Scan for the cell matching the given text and deliver its [x, y] coordinate at center. 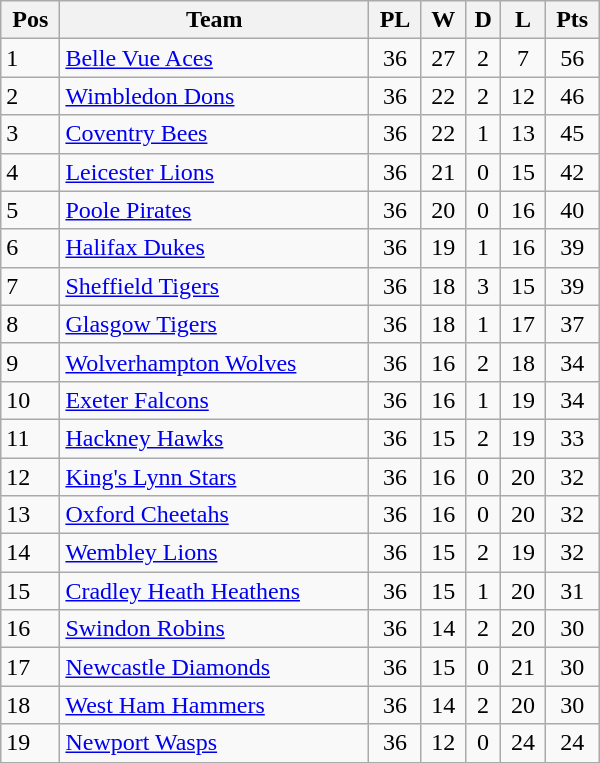
Pos [30, 20]
56 [572, 58]
6 [30, 248]
West Ham Hammers [214, 705]
46 [572, 96]
33 [572, 438]
Cradley Heath Heathens [214, 591]
Newcastle Diamonds [214, 667]
Wembley Lions [214, 553]
Coventry Bees [214, 134]
Poole Pirates [214, 210]
W [443, 20]
4 [30, 172]
Wimbledon Dons [214, 96]
PL [395, 20]
Pts [572, 20]
Belle Vue Aces [214, 58]
L [523, 20]
Swindon Robins [214, 629]
10 [30, 400]
Sheffield Tigers [214, 286]
Wolverhampton Wolves [214, 362]
42 [572, 172]
8 [30, 324]
31 [572, 591]
King's Lynn Stars [214, 477]
37 [572, 324]
5 [30, 210]
11 [30, 438]
9 [30, 362]
Halifax Dukes [214, 248]
D [483, 20]
Glasgow Tigers [214, 324]
Exeter Falcons [214, 400]
Team [214, 20]
45 [572, 134]
Oxford Cheetahs [214, 515]
Hackney Hawks [214, 438]
40 [572, 210]
Newport Wasps [214, 743]
Leicester Lions [214, 172]
27 [443, 58]
